Output the (X, Y) coordinate of the center of the cell containing the given text.  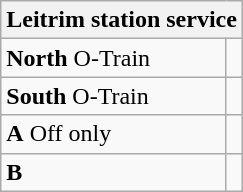
B (114, 172)
A Off only (114, 134)
Leitrim station service (122, 20)
North O-Train (114, 58)
South O-Train (114, 96)
